Return [x, y] of the center of cell containing provided text 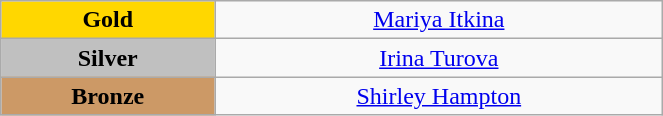
Silver [108, 58]
Gold [108, 20]
Bronze [108, 96]
Mariya Itkina [439, 20]
Shirley Hampton [439, 96]
Irina Turova [439, 58]
